Scan for the cell matching the given text and deliver its (x, y) coordinate at center. 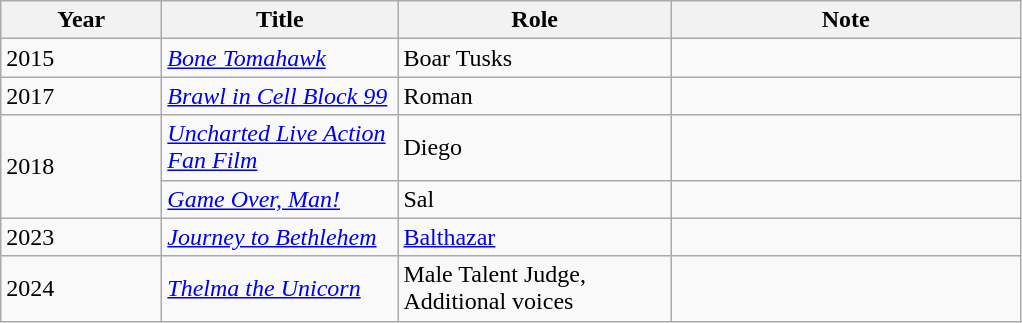
Boar Tusks (535, 58)
Balthazar (535, 237)
Note (846, 20)
2024 (82, 288)
Roman (535, 96)
Title (280, 20)
2018 (82, 166)
Diego (535, 148)
Male Talent Judge, Additional voices (535, 288)
Game Over, Man! (280, 199)
2023 (82, 237)
Journey to Bethlehem (280, 237)
Year (82, 20)
Role (535, 20)
2015 (82, 58)
Bone Tomahawk (280, 58)
Sal (535, 199)
2017 (82, 96)
Brawl in Cell Block 99 (280, 96)
Thelma the Unicorn (280, 288)
Uncharted Live Action Fan Film (280, 148)
